For the text-containing cell, return its midpoint in [x, y] coordinate format. 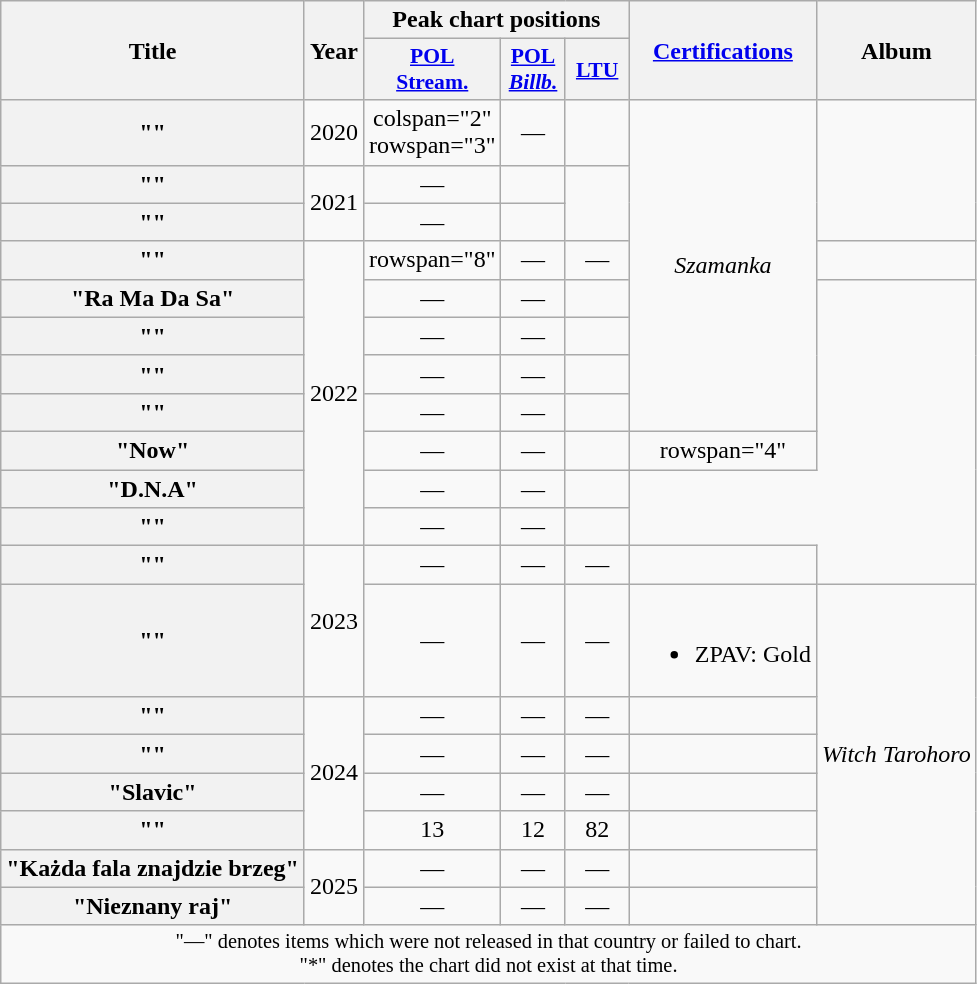
"Każda fala znajdzie brzeg" [153, 868]
"D.N.A" [153, 489]
2021 [334, 203]
LTU [597, 70]
Witch Tarohoro [897, 754]
2020 [334, 132]
2024 [334, 773]
"—" denotes items which were not released in that country or failed to chart."*" denotes the chart did not exist at that time. [489, 954]
12 [533, 830]
"Now" [153, 450]
Album [897, 50]
2022 [334, 393]
Certifications [722, 50]
colspan="2" rowspan="3" [432, 132]
2023 [334, 622]
"Ra Ma Da Sa" [153, 298]
rowspan="8" [432, 260]
rowspan="4" [722, 450]
Peak chart positions [496, 20]
POLBillb. [533, 70]
82 [597, 830]
Title [153, 50]
Szamanka [722, 266]
Year [334, 50]
ZPAV: Gold [722, 640]
POLStream. [432, 70]
"Slavic" [153, 792]
2025 [334, 887]
13 [432, 830]
"Nieznany raj" [153, 906]
